From the cell containing the given text, extract its center point as (x, y) coordinate. 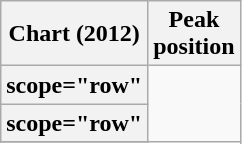
Peakposition (194, 34)
Chart (2012) (74, 34)
